Identify which cell holds the provided text, then report its (x, y) central coordinate. 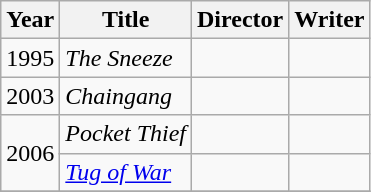
2003 (30, 96)
2006 (30, 153)
Director (240, 20)
Writer (330, 20)
Year (30, 20)
1995 (30, 58)
Pocket Thief (126, 134)
Title (126, 20)
Chaingang (126, 96)
Tug of War (126, 172)
The Sneeze (126, 58)
